Capture the cell that displays the provided text and extract its [X, Y] central coordinate. 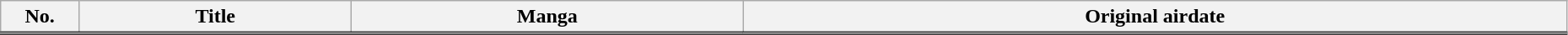
Manga [547, 17]
Title [216, 17]
No. [40, 17]
Original airdate [1155, 17]
